Search for the cell housing the specified text and yield its [X, Y] center coordinate. 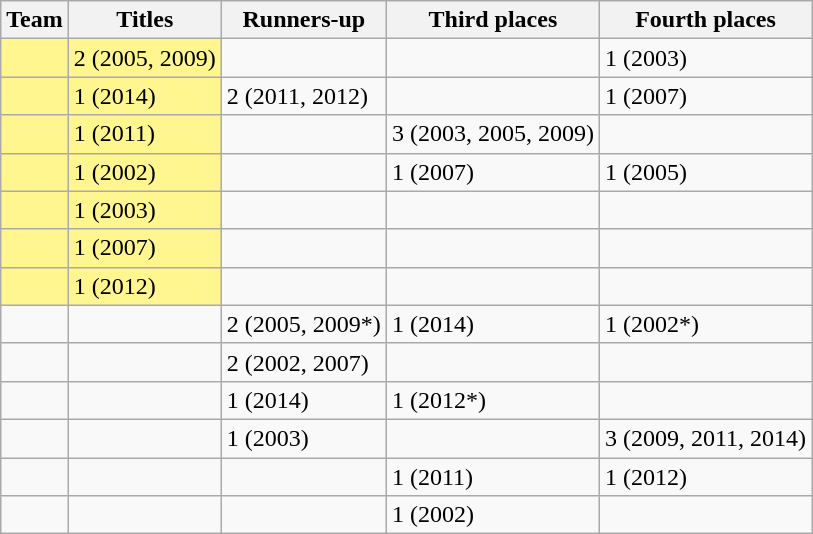
Third places [492, 20]
3 (2009, 2011, 2014) [705, 438]
1 (2002*) [705, 324]
1 (2005) [705, 172]
2 (2005, 2009*) [304, 324]
2 (2005, 2009) [144, 58]
Team [35, 20]
Runners-up [304, 20]
2 (2002, 2007) [304, 362]
Titles [144, 20]
2 (2011, 2012) [304, 96]
3 (2003, 2005, 2009) [492, 134]
1 (2012*) [492, 400]
Fourth places [705, 20]
